From the cell containing the given text, extract its center point as [X, Y] coordinate. 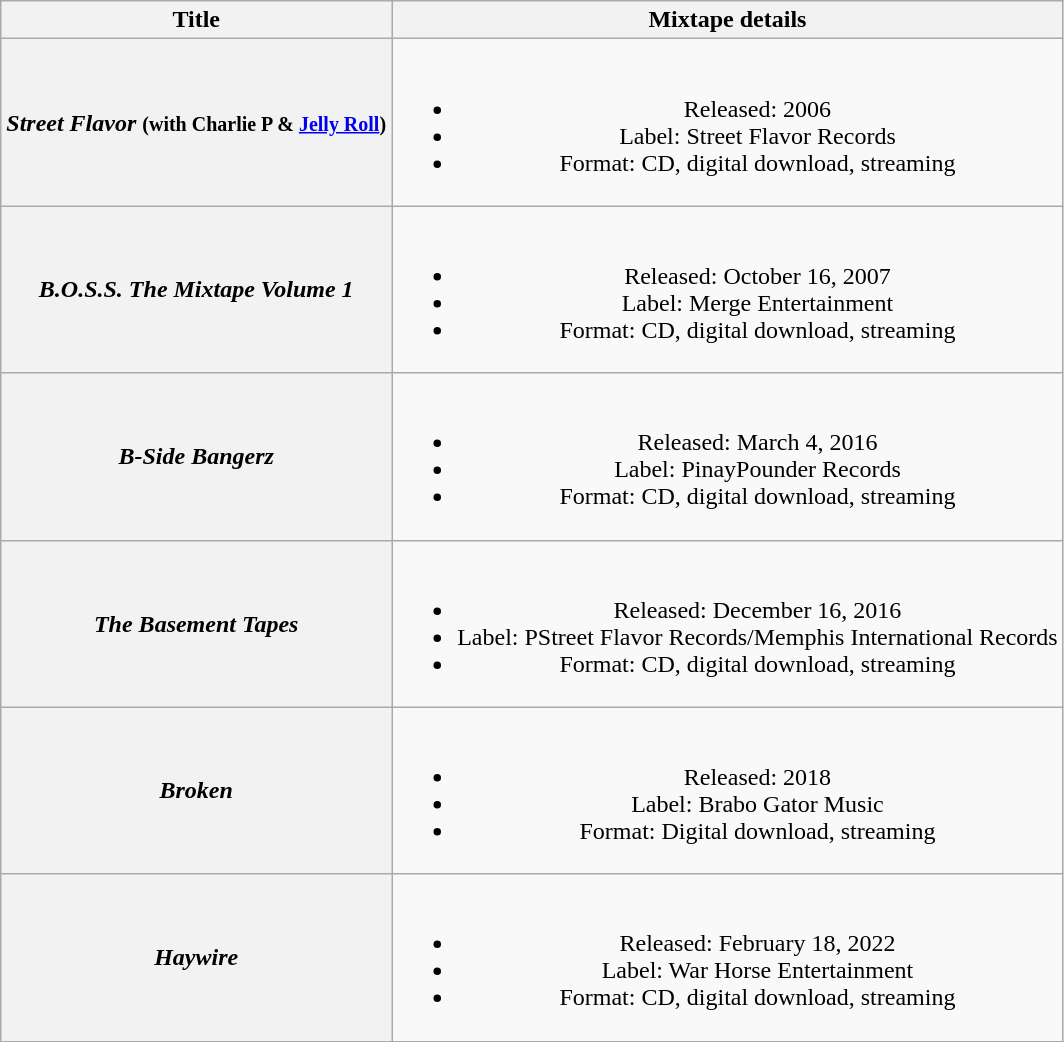
B.O.S.S. The Mixtape Volume 1 [196, 290]
Released: February 18, 2022Label: War Horse EntertainmentFormat: CD, digital download, streaming [728, 958]
The Basement Tapes [196, 624]
Mixtape details [728, 20]
Street Flavor (with Charlie P & Jelly Roll) [196, 122]
Title [196, 20]
Released: March 4, 2016Label: PinayPounder RecordsFormat: CD, digital download, streaming [728, 456]
Released: 2006Label: Street Flavor RecordsFormat: CD, digital download, streaming [728, 122]
Released: 2018Label: Brabo Gator MusicFormat: Digital download, streaming [728, 790]
B-Side Bangerz [196, 456]
Released: December 16, 2016Label: PStreet Flavor Records/Memphis International RecordsFormat: CD, digital download, streaming [728, 624]
Broken [196, 790]
Haywire [196, 958]
Released: October 16, 2007Label: Merge EntertainmentFormat: CD, digital download, streaming [728, 290]
